Identify which cell holds the provided text, then report its (x, y) central coordinate. 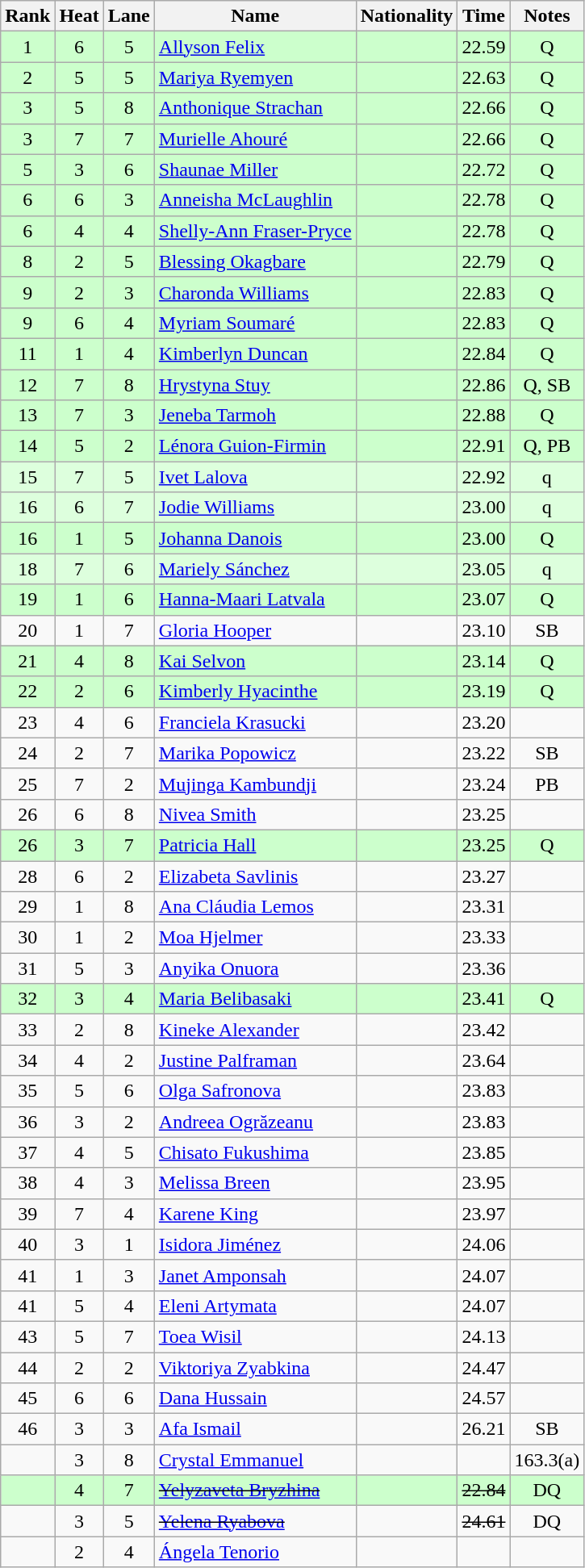
Crystal Emmanuel (255, 1460)
23.14 (484, 661)
35 (27, 1091)
Q, PB (547, 446)
34 (27, 1060)
Johanna Danois (255, 538)
23.41 (484, 999)
23.27 (484, 876)
Nivea Smith (255, 814)
23.24 (484, 784)
Myriam Soumaré (255, 323)
12 (27, 385)
23.95 (484, 1183)
37 (27, 1152)
46 (27, 1429)
PB (547, 784)
Hanna-Maari Latvala (255, 600)
Kineke Alexander (255, 1030)
Melissa Breen (255, 1183)
Blessing Okagbare (255, 261)
36 (27, 1122)
23.05 (484, 569)
Marika Popowicz (255, 753)
Kai Selvon (255, 661)
18 (27, 569)
163.3(a) (547, 1460)
Viktoriya Zyabkina (255, 1368)
23.97 (484, 1214)
24.47 (484, 1368)
24.13 (484, 1336)
23.31 (484, 907)
Karene King (255, 1214)
25 (27, 784)
Gloria Hooper (255, 630)
40 (27, 1244)
Anthonique Strachan (255, 108)
23.36 (484, 968)
20 (27, 630)
22.91 (484, 446)
22.88 (484, 416)
11 (27, 353)
44 (27, 1368)
Heat (79, 16)
14 (27, 446)
28 (27, 876)
30 (27, 938)
23.19 (484, 692)
22.79 (484, 261)
Isidora Jiménez (255, 1244)
Jeneba Tarmoh (255, 416)
24.61 (484, 1521)
Shaunae Miller (255, 169)
45 (27, 1399)
Elizabeta Savlinis (255, 876)
31 (27, 968)
Chisato Fukushima (255, 1152)
23.20 (484, 722)
38 (27, 1183)
39 (27, 1214)
Yelyzaveta Bryzhina (255, 1491)
Dana Hussain (255, 1399)
23 (27, 722)
13 (27, 416)
15 (27, 477)
Andreea Ogrăzeanu (255, 1122)
26.21 (484, 1429)
23.85 (484, 1152)
Ana Cláudia Lemos (255, 907)
24 (27, 753)
22.86 (484, 385)
Janet Amponsah (255, 1275)
Moa Hjelmer (255, 938)
Lénora Guion-Firmin (255, 446)
Ivet Lalova (255, 477)
22.72 (484, 169)
19 (27, 600)
Shelly-Ann Fraser-Pryce (255, 231)
Allyson Felix (255, 47)
23.22 (484, 753)
32 (27, 999)
22.63 (484, 77)
Patricia Hall (255, 845)
Maria Belibasaki (255, 999)
23.10 (484, 630)
23.64 (484, 1060)
Afa Ismail (255, 1429)
Jodie Williams (255, 508)
Nationality (407, 16)
Eleni Artymata (255, 1306)
Charonda Williams (255, 292)
Ángela Tenorio (255, 1552)
22 (27, 692)
Lane (129, 16)
Time (484, 16)
29 (27, 907)
Mariya Ryemyen (255, 77)
Toea Wisil (255, 1336)
23.33 (484, 938)
24.06 (484, 1244)
Rank (27, 16)
22.59 (484, 47)
Hrystyna Stuy (255, 385)
Murielle Ahouré (255, 139)
Q, SB (547, 385)
24.57 (484, 1399)
Anneisha McLaughlin (255, 200)
Anyika Onuora (255, 968)
Mujinga Kambundji (255, 784)
Name (255, 16)
Yelena Ryabova (255, 1521)
43 (27, 1336)
Franciela Krasucki (255, 722)
Justine Palframan (255, 1060)
Notes (547, 16)
33 (27, 1030)
23.07 (484, 600)
Kimberlyn Duncan (255, 353)
22.92 (484, 477)
21 (27, 661)
23.42 (484, 1030)
Kimberly Hyacinthe (255, 692)
Olga Safronova (255, 1091)
Mariely Sánchez (255, 569)
